Determine the [X, Y] coordinate at the center of the cell enclosing the given text.  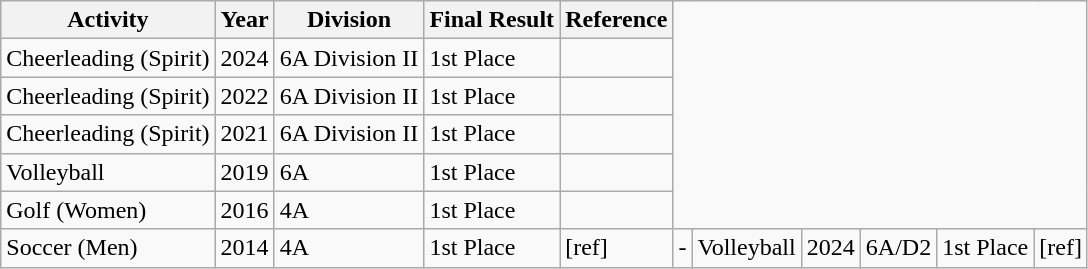
2016 [244, 210]
- [682, 248]
Activity [108, 20]
2019 [244, 172]
2021 [244, 134]
Final Result [492, 20]
Reference [616, 20]
Year [244, 20]
6A [349, 172]
2022 [244, 96]
2014 [244, 248]
6A/D2 [898, 248]
Division [349, 20]
Golf (Women) [108, 210]
Soccer (Men) [108, 248]
